Output the [x, y] coordinate of the center of the cell containing the given text.  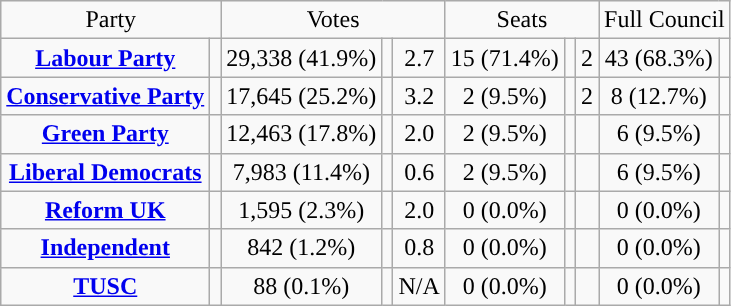
Reform UK [106, 210]
Conservative Party [106, 96]
0.8 [419, 248]
43 (68.3%) [658, 58]
3.2 [419, 96]
8 (12.7%) [658, 96]
Labour Party [106, 58]
Seats [522, 20]
29,338 (41.9%) [302, 58]
Full Council [664, 20]
842 (1.2%) [302, 248]
Independent [106, 248]
0.6 [419, 172]
17,645 (25.2%) [302, 96]
N/A [419, 286]
TUSC [106, 286]
7,983 (11.4%) [302, 172]
Green Party [106, 134]
1,595 (2.3%) [302, 210]
2.7 [419, 58]
Votes [334, 20]
88 (0.1%) [302, 286]
15 (71.4%) [504, 58]
Party [111, 20]
12,463 (17.8%) [302, 134]
Liberal Democrats [106, 172]
